Output the (X, Y) coordinate of the center of the cell containing the given text.  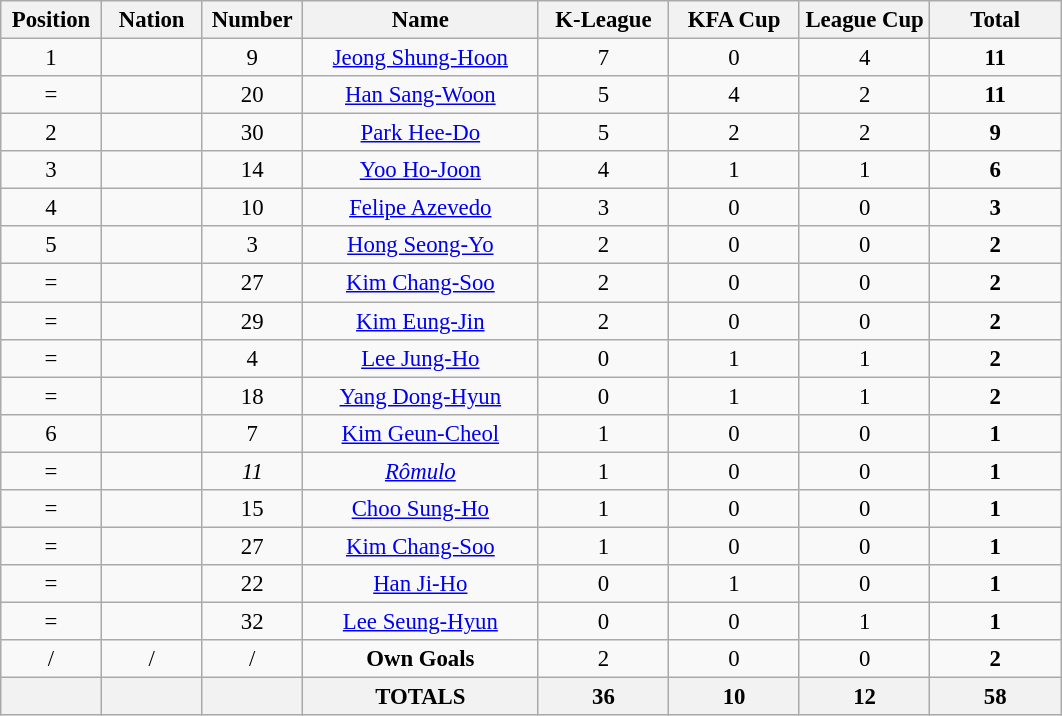
29 (252, 321)
Nation (152, 20)
Rômulo (421, 471)
14 (252, 170)
18 (252, 396)
12 (864, 697)
Jeong Shung-Hoon (421, 58)
Felipe Azevedo (421, 208)
Yang Dong-Hyun (421, 396)
Own Goals (421, 659)
Han Ji-Ho (421, 584)
Lee Jung-Ho (421, 358)
League Cup (864, 20)
Total (996, 20)
Name (421, 20)
Position (52, 20)
KFA Cup (734, 20)
Kim Geun-Cheol (421, 433)
Choo Sung-Ho (421, 509)
Park Hee-Do (421, 133)
K-League (604, 20)
TOTALS (421, 697)
15 (252, 509)
36 (604, 697)
32 (252, 621)
Kim Eung-Jin (421, 321)
58 (996, 697)
Han Sang-Woon (421, 95)
20 (252, 95)
Number (252, 20)
Hong Seong-Yo (421, 245)
Lee Seung-Hyun (421, 621)
Yoo Ho-Joon (421, 170)
30 (252, 133)
22 (252, 584)
